Output the [x, y] coordinate of the center of the cell containing the given text.  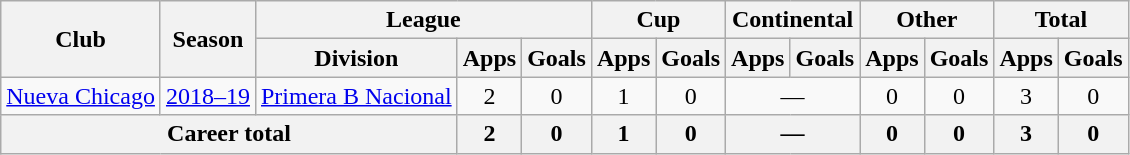
Other [927, 20]
Primera B Nacional [356, 96]
Club [81, 39]
Career total [229, 134]
Nueva Chicago [81, 96]
League [423, 20]
Season [208, 39]
Continental [793, 20]
2018–19 [208, 96]
Total [1061, 20]
Cup [658, 20]
Division [356, 58]
